Search for the cell housing the specified text and yield its [x, y] center coordinate. 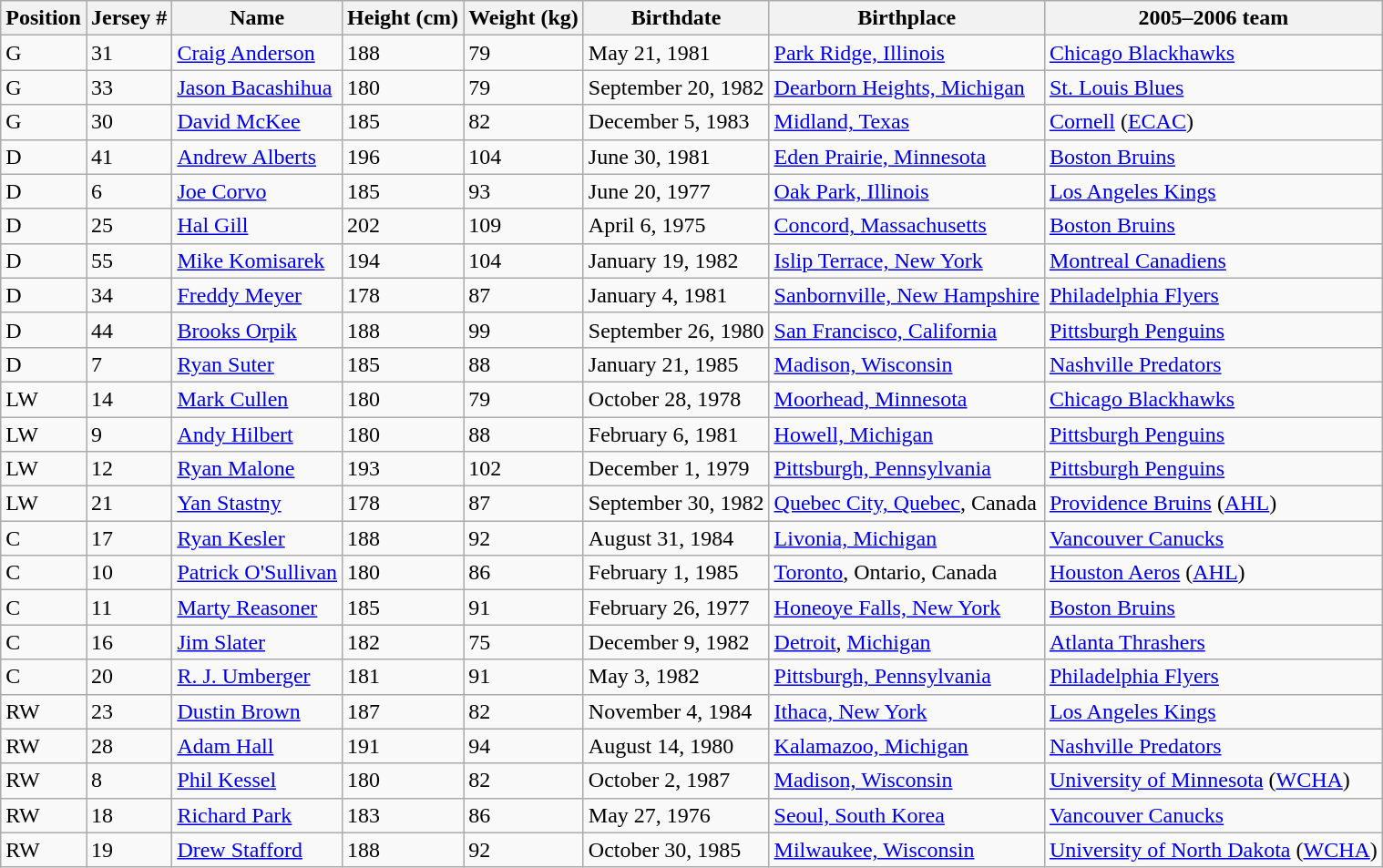
Patrick O'Sullivan [257, 573]
23 [128, 711]
Craig Anderson [257, 53]
August 31, 1984 [676, 538]
University of North Dakota (WCHA) [1214, 850]
44 [128, 330]
Andrew Alberts [257, 157]
Joe Corvo [257, 191]
17 [128, 538]
12 [128, 469]
Marty Reasoner [257, 608]
Detroit, Michigan [907, 642]
94 [524, 746]
October 2, 1987 [676, 781]
55 [128, 260]
Moorhead, Minnesota [907, 399]
November 4, 1984 [676, 711]
Howell, Michigan [907, 434]
Seoul, South Korea [907, 815]
Kalamazoo, Michigan [907, 746]
Mike Komisarek [257, 260]
December 9, 1982 [676, 642]
Milwaukee, Wisconsin [907, 850]
December 5, 1983 [676, 122]
Sanbornville, New Hampshire [907, 295]
8 [128, 781]
19 [128, 850]
September 26, 1980 [676, 330]
191 [403, 746]
102 [524, 469]
6 [128, 191]
Atlanta Thrashers [1214, 642]
June 30, 1981 [676, 157]
Eden Prairie, Minnesota [907, 157]
David McKee [257, 122]
Weight (kg) [524, 18]
75 [524, 642]
Freddy Meyer [257, 295]
9 [128, 434]
20 [128, 677]
187 [403, 711]
Name [257, 18]
May 27, 1976 [676, 815]
93 [524, 191]
30 [128, 122]
183 [403, 815]
11 [128, 608]
Midland, Texas [907, 122]
28 [128, 746]
October 28, 1978 [676, 399]
25 [128, 226]
September 30, 1982 [676, 504]
21 [128, 504]
Islip Terrace, New York [907, 260]
St. Louis Blues [1214, 87]
Yan Stastny [257, 504]
Houston Aeros (AHL) [1214, 573]
16 [128, 642]
Ryan Kesler [257, 538]
Park Ridge, Illinois [907, 53]
Jim Slater [257, 642]
June 20, 1977 [676, 191]
Hal Gill [257, 226]
34 [128, 295]
August 14, 1980 [676, 746]
Livonia, Michigan [907, 538]
Cornell (ECAC) [1214, 122]
99 [524, 330]
18 [128, 815]
194 [403, 260]
Concord, Massachusetts [907, 226]
31 [128, 53]
Adam Hall [257, 746]
February 1, 1985 [676, 573]
182 [403, 642]
May 3, 1982 [676, 677]
Height (cm) [403, 18]
Jersey # [128, 18]
R. J. Umberger [257, 677]
Birthplace [907, 18]
Honeoye Falls, New York [907, 608]
Providence Bruins (AHL) [1214, 504]
109 [524, 226]
181 [403, 677]
Andy Hilbert [257, 434]
University of Minnesota (WCHA) [1214, 781]
Oak Park, Illinois [907, 191]
196 [403, 157]
Brooks Orpik [257, 330]
10 [128, 573]
7 [128, 364]
Dearborn Heights, Michigan [907, 87]
Montreal Canadiens [1214, 260]
September 20, 1982 [676, 87]
October 30, 1985 [676, 850]
Richard Park [257, 815]
Mark Cullen [257, 399]
Dustin Brown [257, 711]
Phil Kessel [257, 781]
January 4, 1981 [676, 295]
San Francisco, California [907, 330]
Quebec City, Quebec, Canada [907, 504]
Ithaca, New York [907, 711]
February 26, 1977 [676, 608]
December 1, 1979 [676, 469]
Ryan Malone [257, 469]
41 [128, 157]
14 [128, 399]
January 21, 1985 [676, 364]
Ryan Suter [257, 364]
2005–2006 team [1214, 18]
Position [44, 18]
Toronto, Ontario, Canada [907, 573]
Jason Bacashihua [257, 87]
May 21, 1981 [676, 53]
193 [403, 469]
January 19, 1982 [676, 260]
202 [403, 226]
April 6, 1975 [676, 226]
Birthdate [676, 18]
February 6, 1981 [676, 434]
33 [128, 87]
Drew Stafford [257, 850]
